For the text-containing cell, return its midpoint in [x, y] coordinate format. 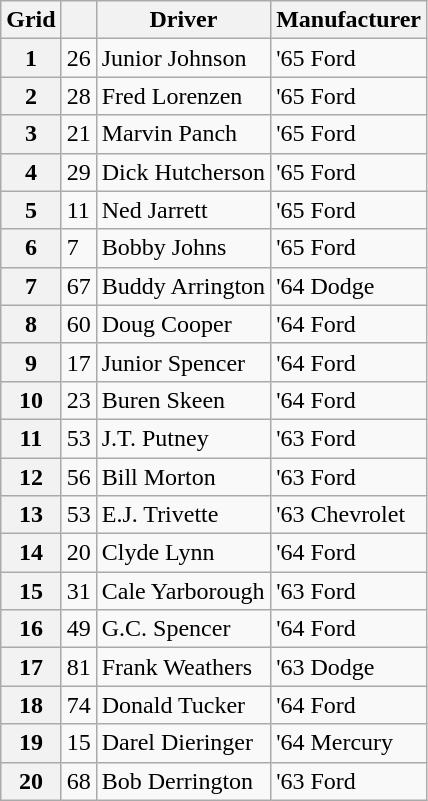
13 [31, 515]
Buren Skeen [183, 400]
Manufacturer [349, 20]
60 [78, 324]
2 [31, 96]
Darel Dieringer [183, 743]
29 [78, 172]
Junior Johnson [183, 58]
'64 Dodge [349, 286]
Marvin Panch [183, 134]
74 [78, 705]
Dick Hutcherson [183, 172]
4 [31, 172]
G.C. Spencer [183, 629]
23 [78, 400]
'63 Dodge [349, 667]
9 [31, 362]
56 [78, 477]
67 [78, 286]
12 [31, 477]
Doug Cooper [183, 324]
Clyde Lynn [183, 553]
14 [31, 553]
Cale Yarborough [183, 591]
Grid [31, 20]
Bobby Johns [183, 248]
68 [78, 781]
16 [31, 629]
6 [31, 248]
49 [78, 629]
Donald Tucker [183, 705]
Buddy Arrington [183, 286]
Bob Derrington [183, 781]
Junior Spencer [183, 362]
81 [78, 667]
5 [31, 210]
31 [78, 591]
1 [31, 58]
Fred Lorenzen [183, 96]
Ned Jarrett [183, 210]
28 [78, 96]
Frank Weathers [183, 667]
Bill Morton [183, 477]
21 [78, 134]
'63 Chevrolet [349, 515]
J.T. Putney [183, 438]
3 [31, 134]
'64 Mercury [349, 743]
10 [31, 400]
8 [31, 324]
E.J. Trivette [183, 515]
26 [78, 58]
18 [31, 705]
Driver [183, 20]
19 [31, 743]
